Search for the cell housing the specified text and yield its [X, Y] center coordinate. 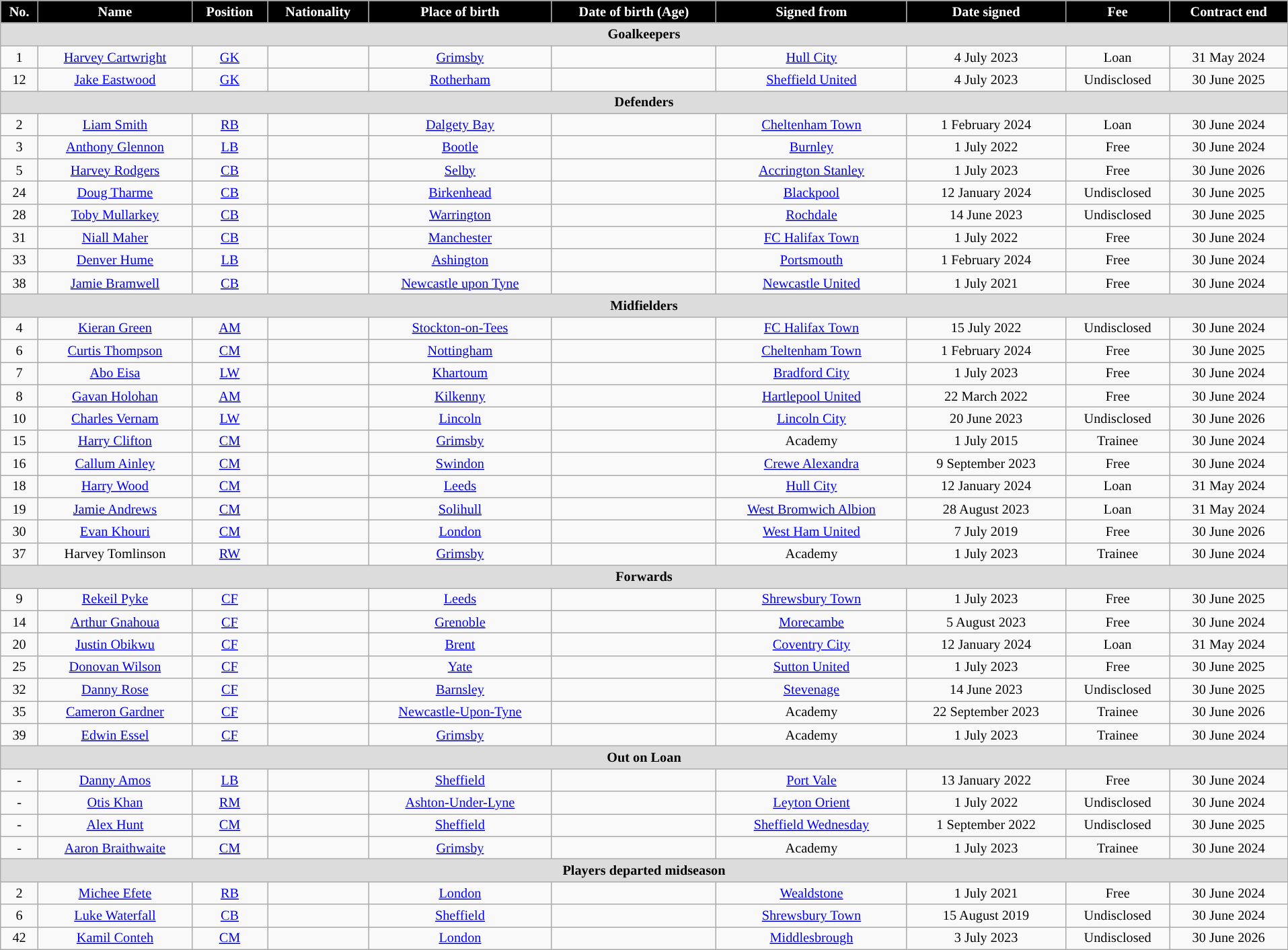
Curtis Thompson [114, 350]
1 July 2015 [986, 441]
Kamil Conteh [114, 938]
Dalgety Bay [460, 124]
Stevenage [811, 690]
Out on Loan [644, 757]
Edwin Essel [114, 735]
Wealdstone [811, 893]
Hartlepool United [811, 396]
Jamie Bramwell [114, 283]
15 August 2019 [986, 916]
18 [20, 486]
Lincoln [460, 418]
Evan Khouri [114, 531]
Defenders [644, 102]
Crewe Alexandra [811, 463]
Burnley [811, 147]
Newcastle-Upon-Tyne [460, 712]
5 [20, 170]
Blackpool [811, 192]
19 [20, 509]
Toby Mullarkey [114, 215]
Date of birth (Age) [634, 11]
West Ham United [811, 531]
8 [20, 396]
Swindon [460, 463]
Sheffield United [811, 79]
Anthony Glennon [114, 147]
No. [20, 11]
9 September 2023 [986, 463]
28 [20, 215]
7 July 2019 [986, 531]
42 [20, 938]
15 [20, 441]
Harvey Cartwright [114, 56]
Nationality [318, 11]
Aaron Braithwaite [114, 848]
16 [20, 463]
Lincoln City [811, 418]
Fee [1118, 11]
3 July 2023 [986, 938]
Charles Vernam [114, 418]
Brent [460, 644]
31 [20, 237]
Port Vale [811, 780]
Middlesbrough [811, 938]
Kilkenny [460, 396]
Sheffield Wednesday [811, 825]
Liam Smith [114, 124]
Rekeil Pyke [114, 599]
Alex Hunt [114, 825]
Midfielders [644, 305]
Sutton United [811, 667]
4 [20, 328]
Leyton Orient [811, 803]
3 [20, 147]
38 [20, 283]
Contract end [1228, 11]
Grenoble [460, 622]
Callum Ainley [114, 463]
9 [20, 599]
Justin Obikwu [114, 644]
Coventry City [811, 644]
5 August 2023 [986, 622]
25 [20, 667]
20 June 2023 [986, 418]
Jamie Andrews [114, 509]
Yate [460, 667]
Position [229, 11]
37 [20, 554]
12 [20, 79]
RW [229, 554]
Luke Waterfall [114, 916]
10 [20, 418]
Kieran Green [114, 328]
RM [229, 803]
Barnsley [460, 690]
Harvey Rodgers [114, 170]
1 September 2022 [986, 825]
Ashington [460, 260]
Solihull [460, 509]
1 [20, 56]
30 [20, 531]
Khartoum [460, 373]
Denver Hume [114, 260]
Harvey Tomlinson [114, 554]
Jake Eastwood [114, 79]
Abo Eisa [114, 373]
24 [20, 192]
Forwards [644, 576]
Gavan Holohan [114, 396]
Newcastle upon Tyne [460, 283]
Place of birth [460, 11]
32 [20, 690]
Doug Tharme [114, 192]
28 August 2023 [986, 509]
Portsmouth [811, 260]
Harry Wood [114, 486]
39 [20, 735]
Niall Maher [114, 237]
Danny Amos [114, 780]
Morecambe [811, 622]
Rotherham [460, 79]
35 [20, 712]
Rochdale [811, 215]
Nottingham [460, 350]
13 January 2022 [986, 780]
15 July 2022 [986, 328]
Michee Efete [114, 893]
Harry Clifton [114, 441]
Date signed [986, 11]
Ashton-Under-Lyne [460, 803]
Bradford City [811, 373]
Danny Rose [114, 690]
Newcastle United [811, 283]
Cameron Gardner [114, 712]
Selby [460, 170]
20 [20, 644]
Birkenhead [460, 192]
Bootle [460, 147]
Name [114, 11]
Arthur Gnahoua [114, 622]
22 March 2022 [986, 396]
Otis Khan [114, 803]
Warrington [460, 215]
Donovan Wilson [114, 667]
33 [20, 260]
Players departed midseason [644, 870]
Manchester [460, 237]
Stockton-on-Tees [460, 328]
Goalkeepers [644, 34]
Signed from [811, 11]
14 [20, 622]
7 [20, 373]
22 September 2023 [986, 712]
West Bromwich Albion [811, 509]
Accrington Stanley [811, 170]
